Identify which cell holds the provided text, then report its (X, Y) central coordinate. 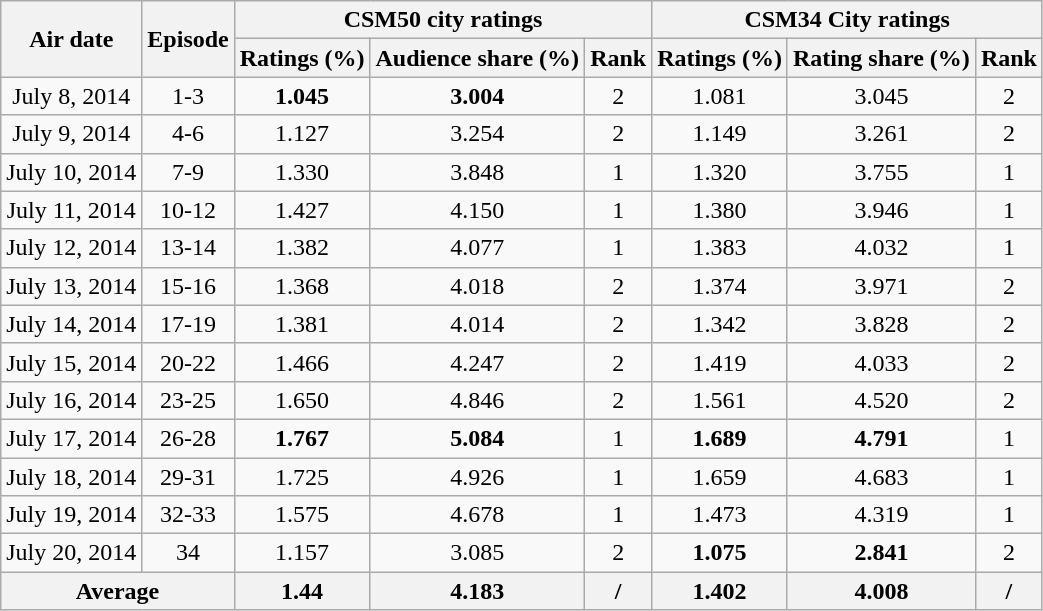
4.791 (881, 438)
July 16, 2014 (72, 400)
July 13, 2014 (72, 286)
1.149 (720, 134)
1.330 (302, 172)
1.157 (302, 553)
July 17, 2014 (72, 438)
3.848 (478, 172)
4.018 (478, 286)
4.032 (881, 248)
3.261 (881, 134)
2.841 (881, 553)
4.319 (881, 515)
1.725 (302, 477)
July 18, 2014 (72, 477)
1.320 (720, 172)
4.008 (881, 591)
1.342 (720, 324)
4.183 (478, 591)
4.678 (478, 515)
29-31 (188, 477)
4.033 (881, 362)
CSM34 City ratings (848, 20)
1.44 (302, 591)
July 20, 2014 (72, 553)
Average (118, 591)
1.374 (720, 286)
Rating share (%) (881, 58)
1.127 (302, 134)
3.971 (881, 286)
4.014 (478, 324)
4.926 (478, 477)
July 11, 2014 (72, 210)
1.045 (302, 96)
4.683 (881, 477)
July 10, 2014 (72, 172)
1.767 (302, 438)
1.081 (720, 96)
5.084 (478, 438)
1.383 (720, 248)
July 9, 2014 (72, 134)
1.466 (302, 362)
1.075 (720, 553)
20-22 (188, 362)
1.575 (302, 515)
1.650 (302, 400)
13-14 (188, 248)
July 14, 2014 (72, 324)
1.402 (720, 591)
1.382 (302, 248)
10-12 (188, 210)
4.077 (478, 248)
1.419 (720, 362)
3.045 (881, 96)
1.427 (302, 210)
Audience share (%) (478, 58)
1.659 (720, 477)
7-9 (188, 172)
3.828 (881, 324)
4.520 (881, 400)
4.150 (478, 210)
4.247 (478, 362)
1.689 (720, 438)
July 12, 2014 (72, 248)
4-6 (188, 134)
Air date (72, 39)
17-19 (188, 324)
32-33 (188, 515)
1.561 (720, 400)
23-25 (188, 400)
1.473 (720, 515)
26-28 (188, 438)
3.946 (881, 210)
CSM50 city ratings (442, 20)
15-16 (188, 286)
3.254 (478, 134)
3.755 (881, 172)
1.380 (720, 210)
1-3 (188, 96)
July 19, 2014 (72, 515)
34 (188, 553)
3.004 (478, 96)
July 8, 2014 (72, 96)
3.085 (478, 553)
Episode (188, 39)
1.381 (302, 324)
4.846 (478, 400)
1.368 (302, 286)
July 15, 2014 (72, 362)
